Provide the [x, y] coordinate of the cell's center where the given text is located.  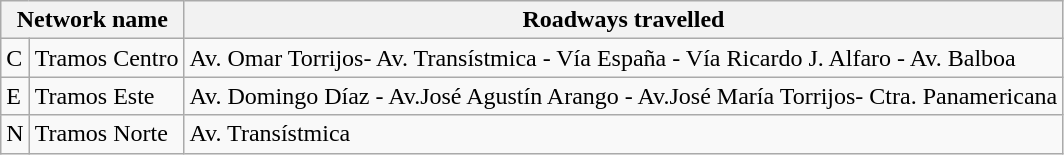
C [15, 58]
Av. Omar Torrijos- Av. Transístmica - Vía España - Vía Ricardo J. Alfaro - Av. Balboa [624, 58]
Tramos Centro [106, 58]
N [15, 134]
Av. Transístmica [624, 134]
Roadways travelled [624, 20]
Network name [92, 20]
Av. Domingo Díaz - Av.José Agustín Arango - Av.José María Torrijos- Ctra. Panamericana [624, 96]
Tramos Norte [106, 134]
Tramos Este [106, 96]
E [15, 96]
